Return the (x, y) coordinate for the center point of the cell that contains the specified text.  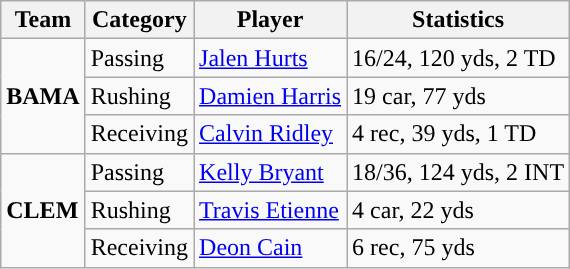
4 car, 22 yds (458, 210)
Category (139, 20)
Kelly Bryant (270, 172)
Team (43, 20)
Player (270, 20)
18/36, 124 yds, 2 INT (458, 172)
Travis Etienne (270, 210)
19 car, 77 yds (458, 96)
4 rec, 39 yds, 1 TD (458, 134)
Deon Cain (270, 248)
Statistics (458, 20)
6 rec, 75 yds (458, 248)
Jalen Hurts (270, 58)
16/24, 120 yds, 2 TD (458, 58)
Damien Harris (270, 96)
Calvin Ridley (270, 134)
CLEM (43, 210)
BAMA (43, 96)
